Scan for the cell matching the given text and deliver its [X, Y] coordinate at center. 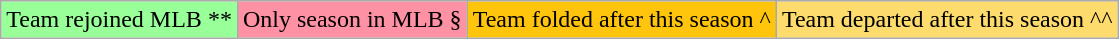
Team folded after this season ^ [622, 20]
Team departed after this season ^^ [947, 20]
Only season in MLB § [352, 20]
Team rejoined MLB ** [120, 20]
